Search for the cell housing the specified text and yield its [X, Y] center coordinate. 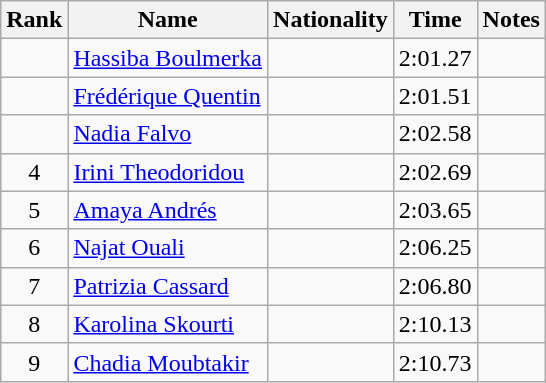
Patrizia Cassard [168, 286]
Rank [34, 20]
Najat Ouali [168, 248]
2:01.27 [435, 58]
Nadia Falvo [168, 134]
2:02.58 [435, 134]
Time [435, 20]
2:01.51 [435, 96]
2:02.69 [435, 172]
Notes [511, 20]
Hassiba Boulmerka [168, 58]
Chadia Moubtakir [168, 362]
Irini Theodoridou [168, 172]
2:10.13 [435, 324]
2:06.80 [435, 286]
9 [34, 362]
7 [34, 286]
2:10.73 [435, 362]
Nationality [331, 20]
5 [34, 210]
4 [34, 172]
Amaya Andrés [168, 210]
Karolina Skourti [168, 324]
Frédérique Quentin [168, 96]
2:03.65 [435, 210]
2:06.25 [435, 248]
Name [168, 20]
8 [34, 324]
6 [34, 248]
